For the text-containing cell, return its midpoint in [X, Y] coordinate format. 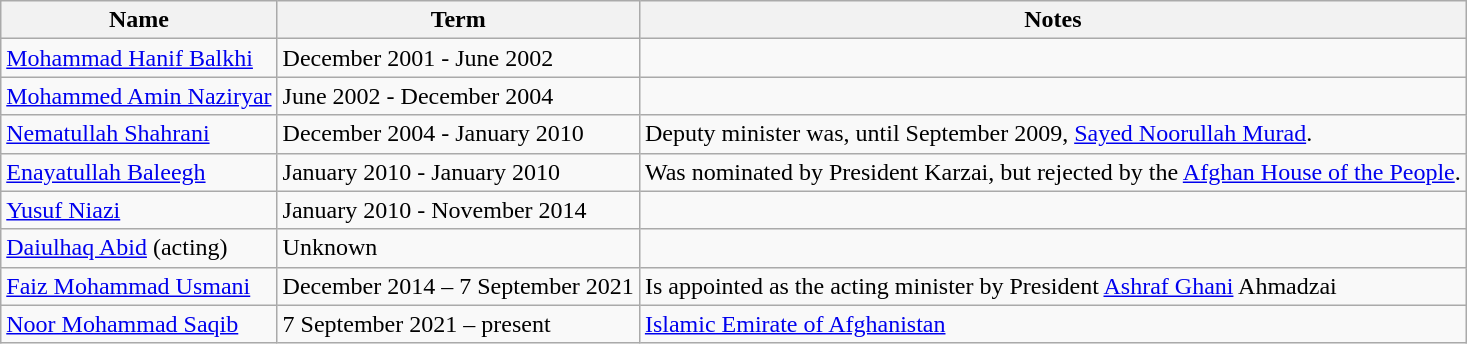
Notes [1052, 20]
December 2014 – 7 September 2021 [458, 286]
Name [139, 20]
December 2004 - January 2010 [458, 134]
Is appointed as the acting minister by President Ashraf Ghani Ahmadzai [1052, 286]
January 2010 - January 2010 [458, 172]
Faiz Mohammad Usmani [139, 286]
Unknown [458, 248]
Yusuf Niazi [139, 210]
7 September 2021 – present [458, 324]
December 2001 - June 2002 [458, 58]
June 2002 - December 2004 [458, 96]
Daiulhaq Abid (acting) [139, 248]
Term [458, 20]
January 2010 - November 2014 [458, 210]
Enayatullah Baleegh [139, 172]
Noor Mohammad Saqib [139, 324]
Was nominated by President Karzai, but rejected by the Afghan House of the People. [1052, 172]
Deputy minister was, until September 2009, Sayed Noorullah Murad. [1052, 134]
Nematullah Shahrani [139, 134]
Islamic Emirate of Afghanistan [1052, 324]
Mohammad Hanif Balkhi [139, 58]
Mohammed Amin Naziryar [139, 96]
